From the cell containing the given text, extract its center point as [x, y] coordinate. 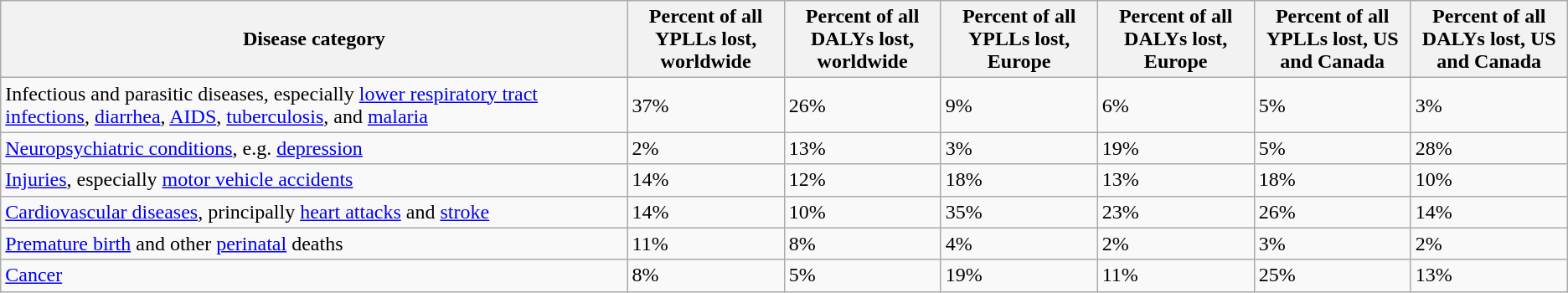
23% [1176, 212]
Injuries, especially motor vehicle accidents [314, 180]
Cardiovascular diseases, principally heart attacks and stroke [314, 212]
Percent of all DALYs lost, worldwide [863, 39]
4% [1019, 244]
Disease category [314, 39]
6% [1176, 105]
Percent of all DALYs lost, Europe [1176, 39]
Neuropsychiatric conditions, e.g. depression [314, 148]
28% [1489, 148]
Premature birth and other perinatal deaths [314, 244]
Infectious and parasitic diseases, especially lower respiratory tract infections, diarrhea, AIDS, tuberculosis, and malaria [314, 105]
35% [1019, 212]
Cancer [314, 275]
Percent of all YPLLs lost, worldwide [705, 39]
37% [705, 105]
Percent of all YPLLs lost, US and Canada [1332, 39]
25% [1332, 275]
9% [1019, 105]
Percent of all DALYs lost, US and Canada [1489, 39]
12% [863, 180]
Percent of all YPLLs lost, Europe [1019, 39]
